Find where the given text appears and provide that cell's center as (X, Y) coordinate. 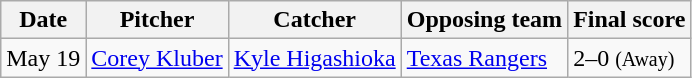
Kyle Higashioka (314, 58)
Date (44, 20)
Catcher (314, 20)
2–0 (Away) (630, 58)
Final score (630, 20)
Texas Rangers (484, 58)
Pitcher (157, 20)
May 19 (44, 58)
Corey Kluber (157, 58)
Opposing team (484, 20)
